Extract the [x, y] coordinate from the center of the cell holding the provided text.  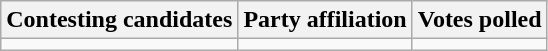
Votes polled [480, 20]
Party affiliation [325, 20]
Contesting candidates [120, 20]
